Determine the [X, Y] coordinate at the center of the cell enclosing the given text.  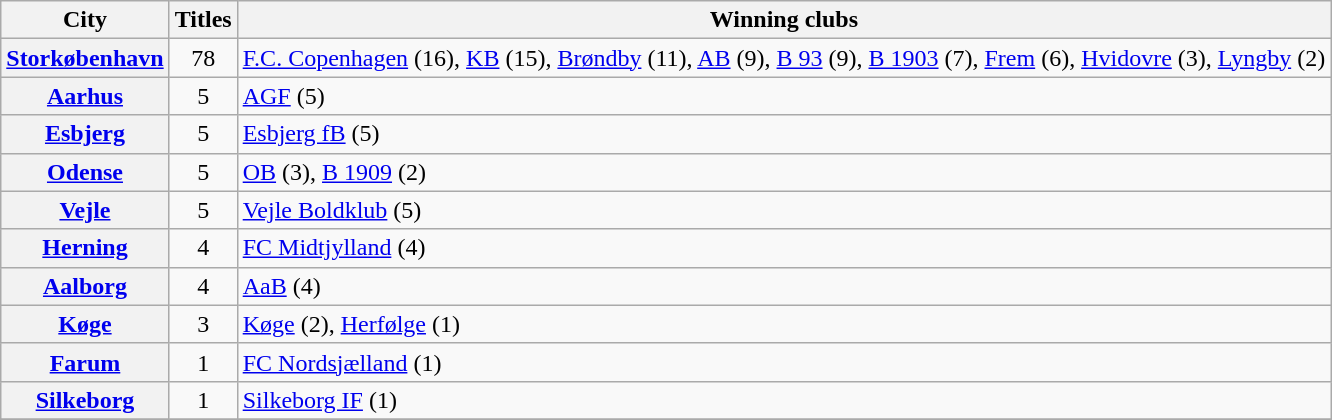
3 [203, 324]
Aarhus [85, 96]
AaB (4) [784, 286]
Esbjerg fB (5) [784, 134]
Silkeborg [85, 400]
Vejle Boldklub (5) [784, 210]
Storkøbenhavn [85, 58]
Køge (2), Herfølge (1) [784, 324]
Vejle [85, 210]
Aalborg [85, 286]
AGF (5) [784, 96]
Farum [85, 362]
FC Nordsjælland (1) [784, 362]
Winning clubs [784, 20]
City [85, 20]
OB (3), B 1909 (2) [784, 172]
Esbjerg [85, 134]
Køge [85, 324]
FC Midtjylland (4) [784, 248]
Herning [85, 248]
78 [203, 58]
Silkeborg IF (1) [784, 400]
Odense [85, 172]
F.C. Copenhagen (16), KB (15), Brøndby (11), AB (9), B 93 (9), B 1903 (7), Frem (6), Hvidovre (3), Lyngby (2) [784, 58]
Titles [203, 20]
